Detect which cell encompasses the target text, then output its [X, Y] center coordinate. 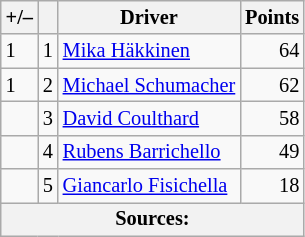
Mika Häkkinen [149, 51]
David Coulthard [149, 118]
Driver [149, 17]
+/– [20, 17]
18 [272, 186]
3 [48, 118]
2 [48, 85]
4 [48, 152]
Rubens Barrichello [149, 152]
62 [272, 85]
64 [272, 51]
Michael Schumacher [149, 85]
Giancarlo Fisichella [149, 186]
49 [272, 152]
Sources: [152, 219]
Points [272, 17]
58 [272, 118]
5 [48, 186]
